Capture the cell that displays the provided text and extract its [x, y] central coordinate. 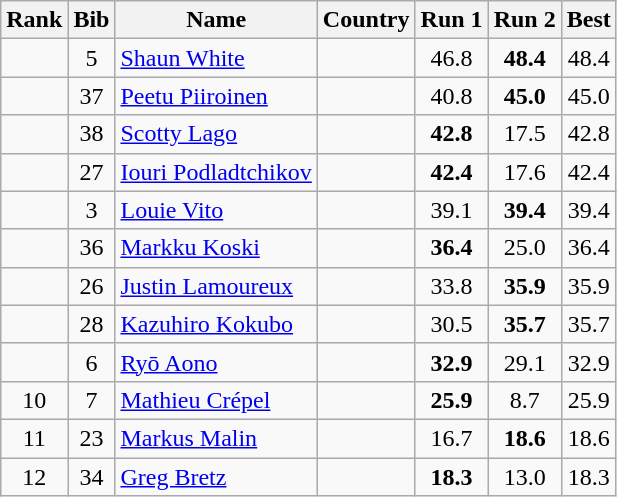
5 [92, 58]
Louie Vito [216, 210]
33.8 [452, 286]
17.6 [524, 172]
38 [92, 134]
7 [92, 400]
Peetu Piiroinen [216, 96]
26 [92, 286]
Shaun White [216, 58]
37 [92, 96]
Run 2 [524, 20]
Iouri Podladtchikov [216, 172]
Country [366, 20]
3 [92, 210]
Greg Bretz [216, 477]
25.0 [524, 248]
16.7 [452, 438]
11 [34, 438]
28 [92, 324]
Rank [34, 20]
17.5 [524, 134]
Run 1 [452, 20]
23 [92, 438]
Kazuhiro Kokubo [216, 324]
27 [92, 172]
Scotty Lago [216, 134]
12 [34, 477]
36 [92, 248]
46.8 [452, 58]
29.1 [524, 362]
Markku Koski [216, 248]
30.5 [452, 324]
Markus Malin [216, 438]
8.7 [524, 400]
Best [588, 20]
Mathieu Crépel [216, 400]
6 [92, 362]
Ryō Aono [216, 362]
Justin Lamoureux [216, 286]
13.0 [524, 477]
Bib [92, 20]
39.1 [452, 210]
34 [92, 477]
40.8 [452, 96]
Name [216, 20]
10 [34, 400]
